Detect which cell encompasses the target text, then output its (x, y) center coordinate. 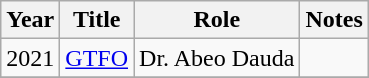
2021 (30, 58)
GTFO (97, 58)
Notes (334, 20)
Dr. Abeo Dauda (217, 58)
Year (30, 20)
Role (217, 20)
Title (97, 20)
